Search for the cell housing the specified text and yield its [x, y] center coordinate. 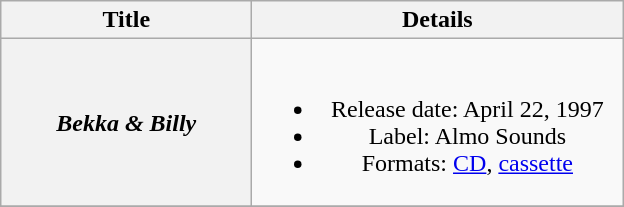
Bekka & Billy [126, 122]
Details [438, 20]
Title [126, 20]
Release date: April 22, 1997Label: Almo SoundsFormats: CD, cassette [438, 122]
